Capture the cell that displays the provided text and extract its (x, y) central coordinate. 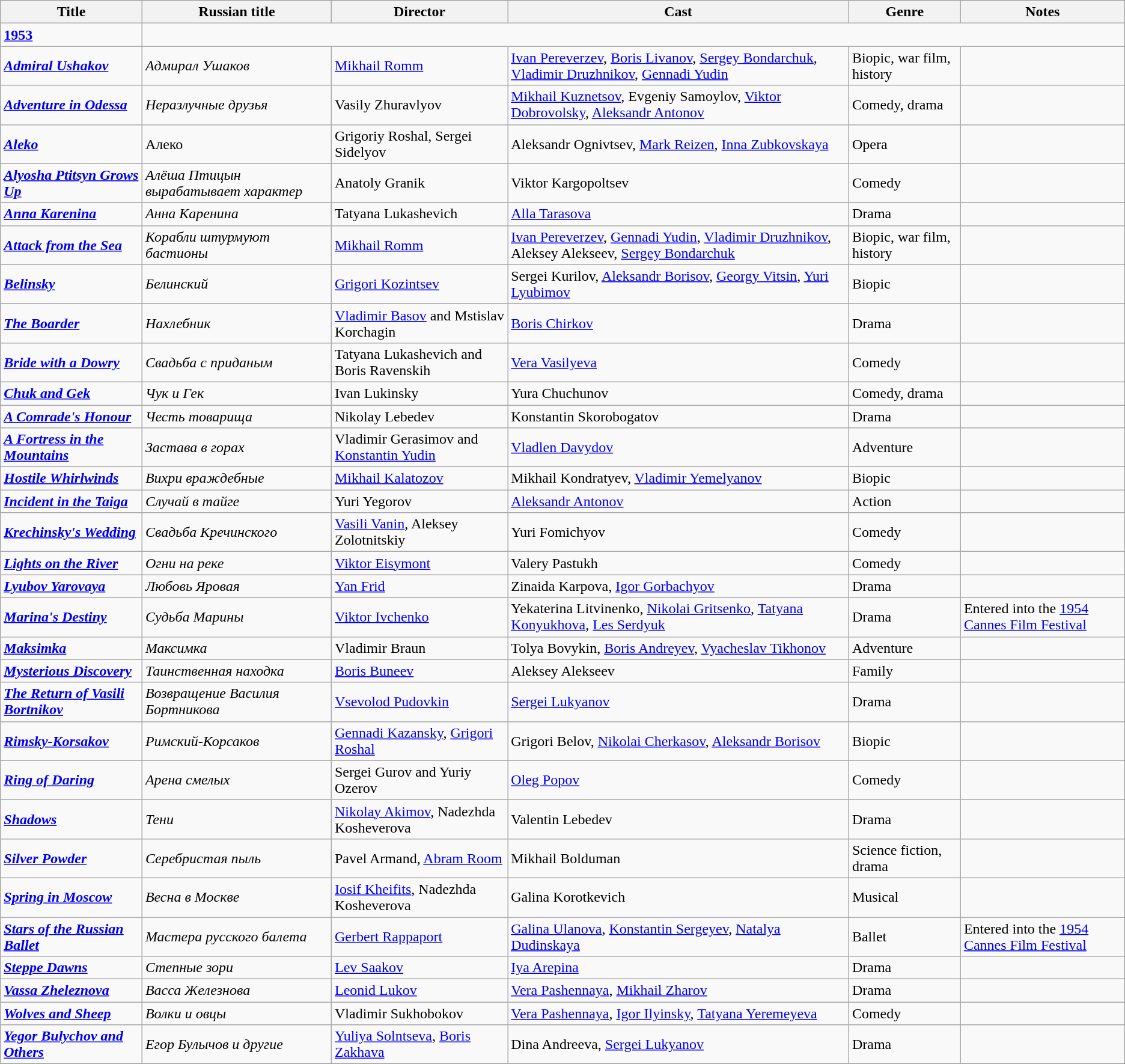
Belinsky (72, 284)
Pavel Armand, Abram Room (419, 858)
Адмирал Ушаков (237, 66)
Yekaterina Litvinenko, Nikolai Gritsenko, Tatyana Konyukhova, Les Serdyuk (678, 617)
Нахлебник (237, 323)
Viktor Ivchenko (419, 617)
Viktor Eisymont (419, 563)
Любовь Яровая (237, 586)
Action (904, 501)
Алеко (237, 144)
Vera Pashennaya, Mikhail Zharov (678, 991)
A Comrade's Honour (72, 417)
Boris Buneev (419, 671)
1953 (72, 35)
Wolves and Sheep (72, 1014)
Арена смелых (237, 780)
Bride with a Dowry (72, 362)
Russian title (237, 12)
The Boarder (72, 323)
Застава в горах (237, 447)
Aleksey Alekseev (678, 671)
Iya Arepina (678, 968)
Степные зори (237, 968)
Alla Tarasova (678, 214)
Yura Chuchunov (678, 393)
Vasili Vanin, Aleksey Zolotnitskiy (419, 533)
Lyubov Yarovaya (72, 586)
Incident in the Taiga (72, 501)
Mikhail Kuznetsov, Evgeniy Samoylov, Viktor Dobrovolsky, Aleksandr Antonov (678, 105)
Viktor Kargopoltsev (678, 183)
Vladimir Gerasimov and Konstantin Yudin (419, 447)
Тени (237, 819)
Sergei Lukyanov (678, 702)
Aleksandr Antonov (678, 501)
Свадьба Кречинского (237, 533)
Hostile Whirlwinds (72, 478)
Tatyana Lukashevich and Boris Ravenskih (419, 362)
Alyosha Ptitsyn Grows Up (72, 183)
Vladimir Basov and Mstislav Korchagin (419, 323)
Family (904, 671)
Attack from the Sea (72, 245)
Vassa Zheleznova (72, 991)
Mysterious Discovery (72, 671)
Notes (1042, 12)
Весна в Москве (237, 897)
Свадьба с приданым (237, 362)
Aleksandr Ognivtsev, Mark Reizen, Inna Zubkovskaya (678, 144)
Yuliya Solntseva, Boris Zakhava (419, 1045)
Sergei Gurov and Yuriy Ozerov (419, 780)
Maksimka (72, 648)
Анна Каренина (237, 214)
Galina Korotkevich (678, 897)
Iosif Kheifits, Nadezhda Kosheverova (419, 897)
Adventure in Odessa (72, 105)
Nikolay Lebedev (419, 417)
Science fiction, drama (904, 858)
Dina Andreeva, Sergei Lukyanov (678, 1045)
Oleg Popov (678, 780)
Cast (678, 12)
Gerbert Rappaport (419, 937)
Genre (904, 12)
Судьба Марины (237, 617)
Leonid Lukov (419, 991)
Aleko (72, 144)
Vasily Zhuravlyov (419, 105)
Galina Ulanova, Konstantin Sergeyev, Natalya Dudinskaya (678, 937)
Yegor Bulychov and Others (72, 1045)
Vladimir Sukhobokov (419, 1014)
Grigori Belov, Nikolai Cherkasov, Aleksandr Borisov (678, 741)
Sergei Kurilov, Aleksandr Borisov, Georgy Vitsin, Yuri Lyubimov (678, 284)
Musical (904, 897)
Егор Булычов и другие (237, 1045)
Title (72, 12)
Корабли штурмуют бастионы (237, 245)
A Fortress in the Mountains (72, 447)
Волки и овцы (237, 1014)
Mikhail Kondratyev, Vladimir Yemelyanov (678, 478)
Anatoly Granik (419, 183)
Ballet (904, 937)
Вихри враждебные (237, 478)
Возвращение Василия Бортникова (237, 702)
Lights on the River (72, 563)
Stars of the Russian Ballet (72, 937)
Vera Vasilyeva (678, 362)
Director (419, 12)
Boris Chirkov (678, 323)
Mikhail Kalatozov (419, 478)
Ring of Daring (72, 780)
Ivan Pereverzev, Boris Livanov, Sergey Bondarchuk, Vladimir Druzhnikov, Gennadi Yudin (678, 66)
Римский-Корсаков (237, 741)
Zinaida Karpova, Igor Gorbachyov (678, 586)
Tatyana Lukashevich (419, 214)
The Return of Vasili Bortnikov (72, 702)
Yuri Fomichyov (678, 533)
Таинственная находка (237, 671)
Opera (904, 144)
Krechinsky's Wedding (72, 533)
Yan Frid (419, 586)
Vera Pashennaya, Igor Ilyinsky, Tatyana Yeremeyeva (678, 1014)
Алёша Птицын вырабатывает характер (237, 183)
Честь товарища (237, 417)
Spring in Moscow (72, 897)
Белинский (237, 284)
Gennadi Kazansky, Grigori Roshal (419, 741)
Случай в тайге (237, 501)
Mikhail Bolduman (678, 858)
Vladlen Davydov (678, 447)
Огни на реке (237, 563)
Steppe Dawns (72, 968)
Неразлучные друзья (237, 105)
Yuri Yegorov (419, 501)
Marina's Destiny (72, 617)
Nikolay Akimov, Nadezhda Kosheverova (419, 819)
Shadows (72, 819)
Silver Powder (72, 858)
Ivan Pereverzev, Gennadi Yudin, Vladimir Druzhnikov, Aleksey Alekseev, Sergey Bondarchuk (678, 245)
Мастера русского балета (237, 937)
Чук и Гек (237, 393)
Васса Железнова (237, 991)
Grigoriy Roshal, Sergei Sidelyov (419, 144)
Vladimir Braun (419, 648)
Lev Saakov (419, 968)
Rimsky-Korsakov (72, 741)
Ivan Lukinsky (419, 393)
Grigori Kozintsev (419, 284)
Valentin Lebedev (678, 819)
Максимка (237, 648)
Konstantin Skorobogatov (678, 417)
Tolya Bovykin, Boris Andreyev, Vyacheslav Tikhonov (678, 648)
Anna Karenina (72, 214)
Chuk and Gek (72, 393)
Vsevolod Pudovkin (419, 702)
Admiral Ushakov (72, 66)
Серебристая пыль (237, 858)
Valery Pastukh (678, 563)
